Locate the cell with the specified text and output its (X, Y) center coordinate. 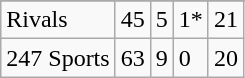
Rivals (58, 20)
1* (190, 20)
9 (162, 58)
247 Sports (58, 58)
21 (226, 20)
63 (132, 58)
5 (162, 20)
0 (190, 58)
20 (226, 58)
45 (132, 20)
